For the text-containing cell, return its midpoint in [x, y] coordinate format. 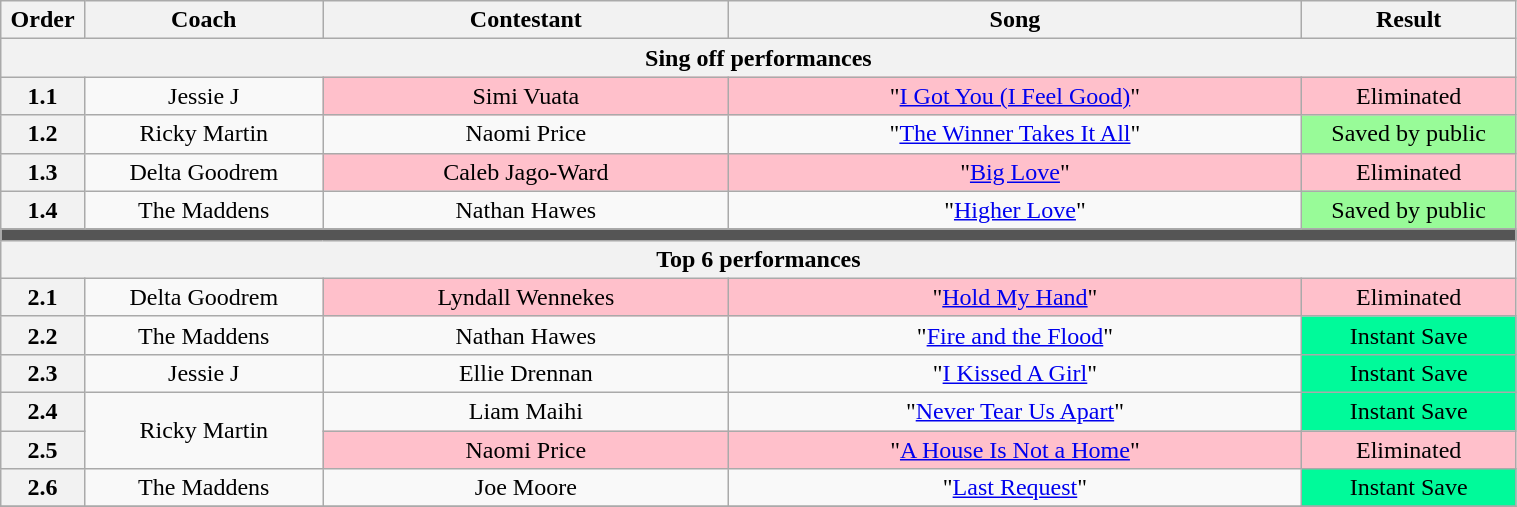
2.2 [43, 335]
Lyndall Wennekes [526, 297]
2.6 [43, 488]
"Big Love" [1016, 172]
Ellie Drennan [526, 373]
2.1 [43, 297]
Top 6 performances [758, 259]
1.4 [43, 210]
"Fire and the Flood" [1016, 335]
Coach [204, 20]
Order [43, 20]
Sing off performances [758, 58]
"Higher Love" [1016, 210]
"Never Tear Us Apart" [1016, 411]
Result [1408, 20]
"I Got You (I Feel Good)" [1016, 96]
2.4 [43, 411]
Simi Vuata [526, 96]
"Last Request" [1016, 488]
Song [1016, 20]
Liam Maihi [526, 411]
2.3 [43, 373]
Contestant [526, 20]
1.3 [43, 172]
1.1 [43, 96]
1.2 [43, 134]
"A House Is Not a Home" [1016, 449]
2.5 [43, 449]
Caleb Jago-Ward [526, 172]
"The Winner Takes It All" [1016, 134]
"I Kissed A Girl" [1016, 373]
"Hold My Hand" [1016, 297]
Joe Moore [526, 488]
